Determine the (X, Y) coordinate at the center of the cell enclosing the given text.  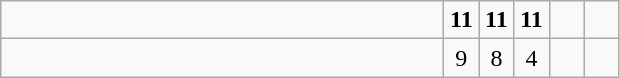
4 (532, 58)
8 (496, 58)
9 (462, 58)
